Return the (X, Y) coordinate for the center point of the cell that contains the specified text.  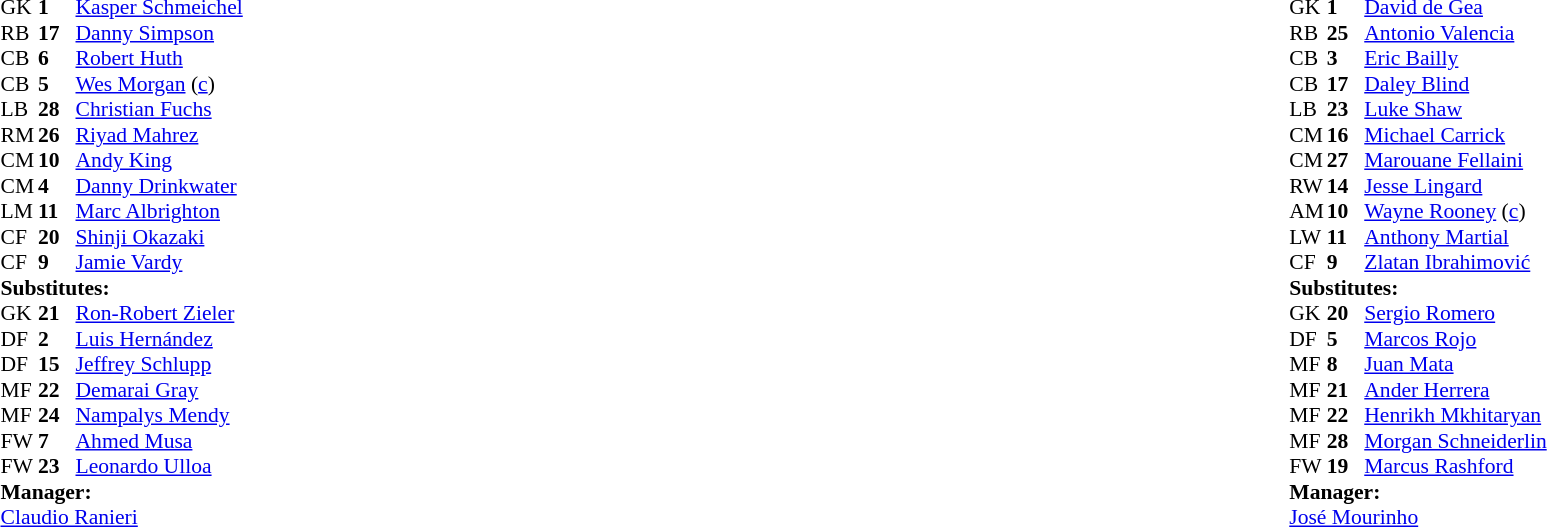
15 (57, 365)
Ahmed Musa (160, 441)
RM (19, 135)
27 (1346, 161)
Anthony Martial (1455, 237)
Luis Hernández (160, 339)
2 (57, 339)
Marouane Fellaini (1455, 161)
Juan Mata (1455, 365)
RW (1308, 186)
LM (19, 211)
Luke Shaw (1455, 109)
16 (1346, 135)
Demarai Gray (160, 390)
3 (1346, 59)
Robert Huth (160, 59)
Jamie Vardy (160, 263)
Jesse Lingard (1455, 186)
Christian Fuchs (160, 109)
Danny Drinkwater (160, 186)
LW (1308, 237)
Daley Blind (1455, 84)
Ander Herrera (1455, 390)
6 (57, 59)
Ron-Robert Zieler (160, 313)
7 (57, 441)
Jeffrey Schlupp (160, 365)
Antonio Valencia (1455, 33)
Henrikh Mkhitaryan (1455, 415)
Marcos Rojo (1455, 339)
4 (57, 186)
Marcus Rashford (1455, 467)
Eric Bailly (1455, 59)
Nampalys Mendy (160, 415)
Michael Carrick (1455, 135)
Wes Morgan (c) (160, 84)
Danny Simpson (160, 33)
Leonardo Ulloa (160, 467)
Riyad Mahrez (160, 135)
Wayne Rooney (c) (1455, 211)
14 (1346, 186)
Andy King (160, 161)
Sergio Romero (1455, 313)
AM (1308, 211)
Marc Albrighton (160, 211)
Shinji Okazaki (160, 237)
Zlatan Ibrahimović (1455, 263)
8 (1346, 365)
26 (57, 135)
25 (1346, 33)
19 (1346, 467)
24 (57, 415)
Morgan Schneiderlin (1455, 441)
